Extract the (X, Y) coordinate from the center of the cell holding the provided text.  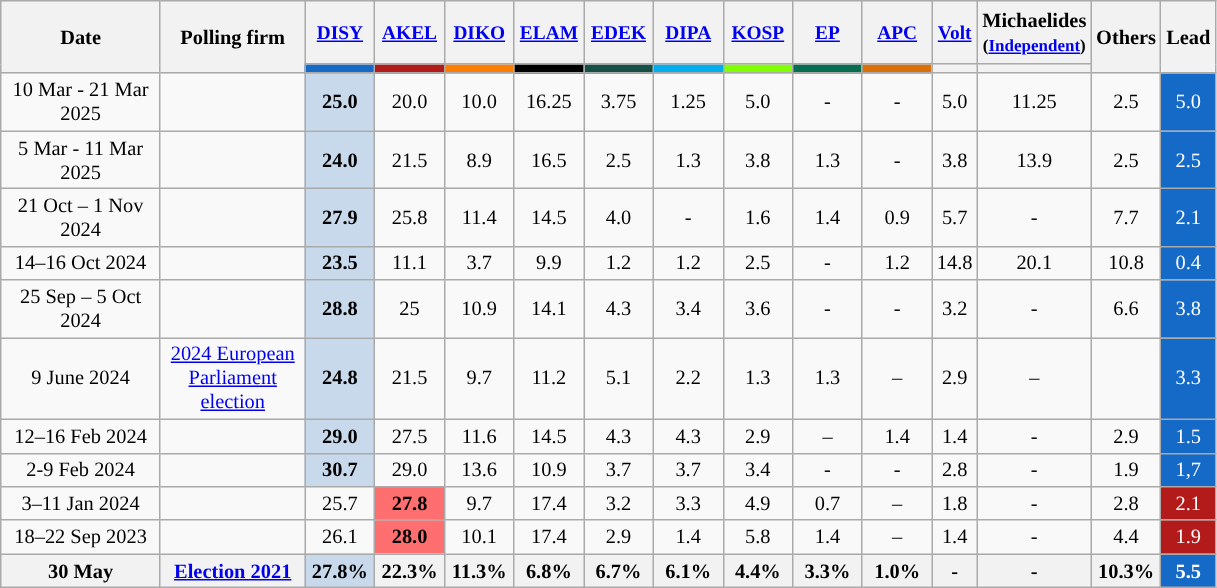
1.8 (954, 503)
27.5 (410, 436)
5.7 (954, 217)
6.6 (1126, 309)
6.8% (549, 571)
18–22 Sep 2023 (81, 537)
1.25 (688, 102)
20.0 (410, 102)
8.9 (479, 160)
4.4 (1126, 537)
0.9 (897, 217)
10.0 (479, 102)
2024 European Parliament election (232, 378)
0.4 (1188, 263)
11.25 (1034, 102)
1,7 (1188, 470)
7.7 (1126, 217)
DIKO (479, 32)
Michaelides(Independent) (1034, 32)
1.5 (1188, 436)
16.5 (549, 160)
25.8 (410, 217)
30.7 (340, 470)
28.0 (410, 537)
13.6 (479, 470)
27.9 (340, 217)
25.0 (340, 102)
9.9 (549, 263)
6.7% (619, 571)
2.2 (688, 378)
Others (1126, 36)
Volt (954, 32)
10.1 (479, 537)
14–16 Oct 2024 (81, 263)
11.3% (479, 571)
ELAM (549, 32)
14.1 (549, 309)
24.8 (340, 378)
11.1 (410, 263)
6.1% (688, 571)
25.7 (340, 503)
0.7 (828, 503)
4.9 (758, 503)
14.8 (954, 263)
3.75 (619, 102)
Polling firm (232, 36)
10.3% (1126, 571)
24.0 (340, 160)
3–11 Jan 2024 (81, 503)
4.0 (619, 217)
DISY (340, 32)
Lead (1188, 36)
4.4% (758, 571)
13.9 (1034, 160)
2-9 Feb 2024 (81, 470)
27.8 (410, 503)
KOSP (758, 32)
10 Mar - 21 Mar 2025 (81, 102)
11.2 (549, 378)
3.6 (758, 309)
27.8% (340, 571)
DIPA (688, 32)
AKEL (410, 32)
11.4 (479, 217)
22.3% (410, 571)
11.6 (479, 436)
5.8 (758, 537)
12–16 Feb 2024 (81, 436)
20.1 (1034, 263)
26.1 (340, 537)
Election 2021 (232, 571)
APC (897, 32)
EDEK (619, 32)
5.5 (1188, 571)
Date (81, 36)
1.0% (897, 571)
30 May (81, 571)
25 (410, 309)
21 Oct – 1 Nov 2024 (81, 217)
9 June 2024 (81, 378)
25 Sep – 5 Oct 2024 (81, 309)
3.3% (828, 571)
10.8 (1126, 263)
1.6 (758, 217)
23.5 (340, 263)
5 Mar - 11 Mar 2025 (81, 160)
EP (828, 32)
28.8 (340, 309)
5.1 (619, 378)
16.25 (549, 102)
